Return [X, Y] of the center of cell containing provided text 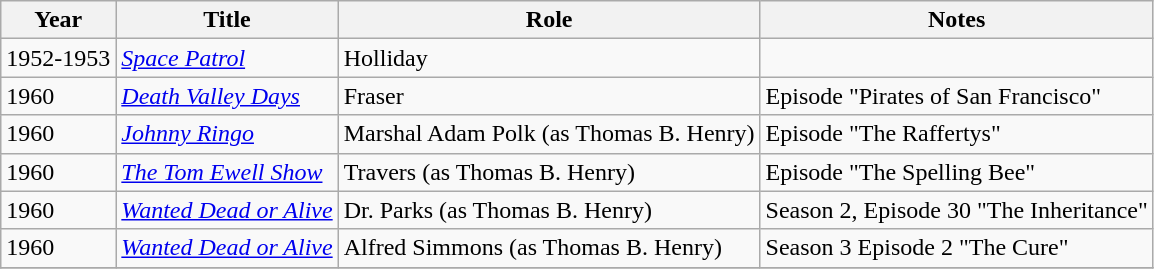
Marshal Adam Polk (as Thomas B. Henry) [549, 134]
Alfred Simmons (as Thomas B. Henry) [549, 248]
Johnny Ringo [227, 134]
1952-1953 [58, 58]
Episode "The Spelling Bee" [956, 172]
Space Patrol [227, 58]
Death Valley Days [227, 96]
Travers (as Thomas B. Henry) [549, 172]
Role [549, 20]
Episode "Pirates of San Francisco" [956, 96]
Season 3 Episode 2 "The Cure" [956, 248]
Title [227, 20]
Holliday [549, 58]
Year [58, 20]
Fraser [549, 96]
The Tom Ewell Show [227, 172]
Notes [956, 20]
Dr. Parks (as Thomas B. Henry) [549, 210]
Episode "The Raffertys" [956, 134]
Season 2, Episode 30 "The Inheritance" [956, 210]
